Scan for the cell matching the given text and deliver its [x, y] coordinate at center. 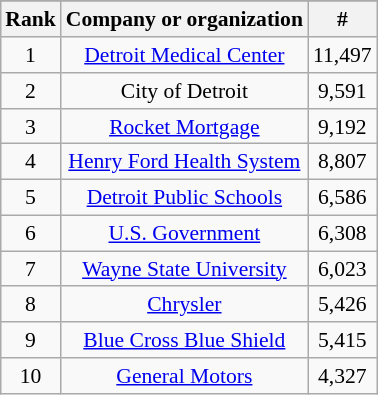
8,807 [342, 162]
7 [30, 269]
9,192 [342, 126]
Rank [30, 19]
Detroit Public Schools [184, 197]
Henry Ford Health System [184, 162]
U.S. Government [184, 233]
Company or organization [184, 19]
Wayne State University [184, 269]
General Motors [184, 376]
11,497 [342, 55]
1 [30, 55]
10 [30, 376]
6,308 [342, 233]
Blue Cross Blue Shield [184, 340]
2 [30, 91]
8 [30, 304]
Chrysler [184, 304]
9,591 [342, 91]
4 [30, 162]
9 [30, 340]
6,023 [342, 269]
6,586 [342, 197]
5 [30, 197]
Detroit Medical Center [184, 55]
# [342, 19]
6 [30, 233]
5,426 [342, 304]
5,415 [342, 340]
City of Detroit [184, 91]
3 [30, 126]
Rocket Mortgage [184, 126]
4,327 [342, 376]
